Capture the cell that displays the provided text and extract its [X, Y] central coordinate. 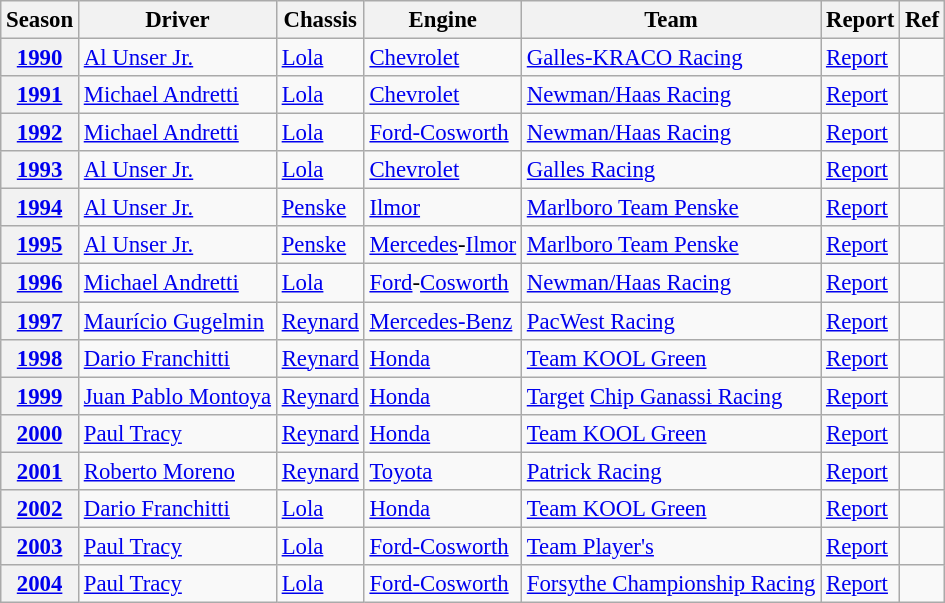
Patrick Racing [670, 471]
Mercedes-Benz [442, 321]
Ref [922, 20]
Season [40, 20]
Ilmor [442, 208]
Toyota [442, 471]
Forsythe Championship Racing [670, 584]
2003 [40, 546]
Driver [177, 20]
1991 [40, 95]
Juan Pablo Montoya [177, 396]
1993 [40, 170]
1995 [40, 245]
1999 [40, 396]
Team [670, 20]
Target Chip Ganassi Racing [670, 396]
Roberto Moreno [177, 471]
Galles-KRACO Racing [670, 58]
1998 [40, 358]
Team Player's [670, 546]
1996 [40, 283]
1992 [40, 133]
2001 [40, 471]
1990 [40, 58]
2000 [40, 433]
2002 [40, 509]
Mercedes-Ilmor [442, 245]
1997 [40, 321]
Maurício Gugelmin [177, 321]
1994 [40, 208]
Chassis [320, 20]
PacWest Racing [670, 321]
Engine [442, 20]
2004 [40, 584]
Galles Racing [670, 170]
